Identify which cell holds the provided text, then report its (x, y) central coordinate. 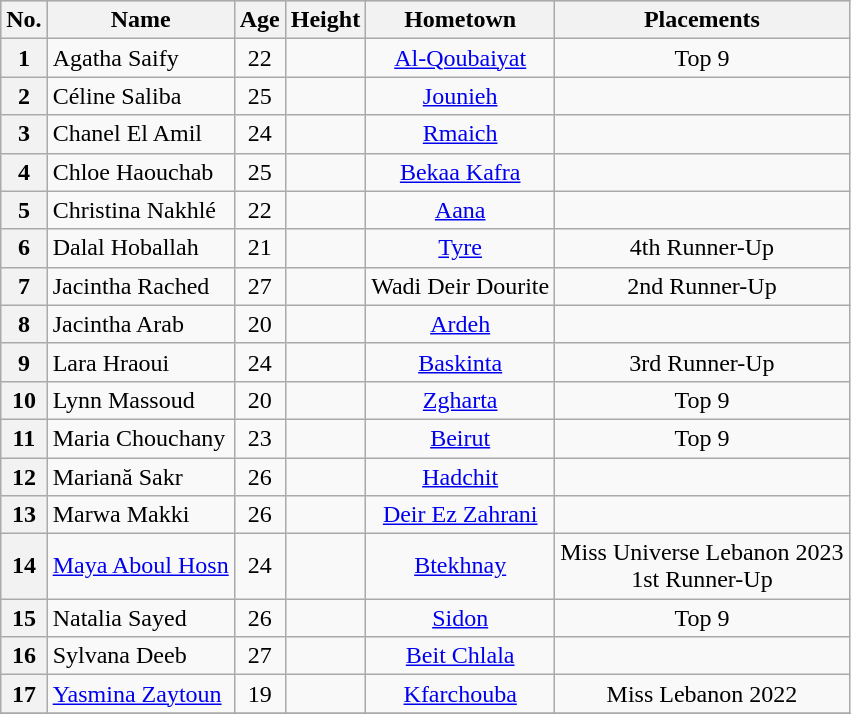
4 (24, 172)
Dalal Hoballah (140, 248)
Deir Ez Zahrani (460, 515)
2nd Runner-Up (702, 286)
Sylvana Deeb (140, 656)
Hometown (460, 20)
3rd Runner-Up (702, 362)
Jounieh (460, 96)
5 (24, 210)
Tyre (460, 248)
No. (24, 20)
Jacintha Arab (140, 324)
Maria Chouchany (140, 438)
19 (260, 694)
4th Runner-Up (702, 248)
Btekhnay (460, 566)
Placements (702, 20)
Sidon (460, 618)
Hadchit (460, 477)
16 (24, 656)
Age (260, 20)
Wadi Deir Dourite (460, 286)
14 (24, 566)
Maya Aboul Hosn (140, 566)
Beit Chlala (460, 656)
Bekaa Kafra (460, 172)
Miss Universe Lebanon 20231st Runner-Up (702, 566)
9 (24, 362)
15 (24, 618)
Rmaich (460, 134)
21 (260, 248)
Yasmina Zaytoun (140, 694)
11 (24, 438)
Lara Hraoui (140, 362)
Ardeh (460, 324)
Name (140, 20)
Christina Nakhlé (140, 210)
1 (24, 58)
3 (24, 134)
10 (24, 400)
Beirut (460, 438)
Chloe Haouchab (140, 172)
Baskinta (460, 362)
17 (24, 694)
13 (24, 515)
6 (24, 248)
Kfarchouba (460, 694)
Aana (460, 210)
Agatha Saify (140, 58)
2 (24, 96)
Chanel El Amil (140, 134)
Miss Lebanon 2022 (702, 694)
23 (260, 438)
Natalia Sayed (140, 618)
Céline Saliba (140, 96)
Jacintha Rached (140, 286)
Marwa Makki (140, 515)
7 (24, 286)
Lynn Massoud (140, 400)
Mariană Sakr (140, 477)
Height (325, 20)
12 (24, 477)
8 (24, 324)
Al-Qoubaiyat (460, 58)
Zgharta (460, 400)
